Return the [X, Y] coordinate for the center point of the cell that contains the specified text.  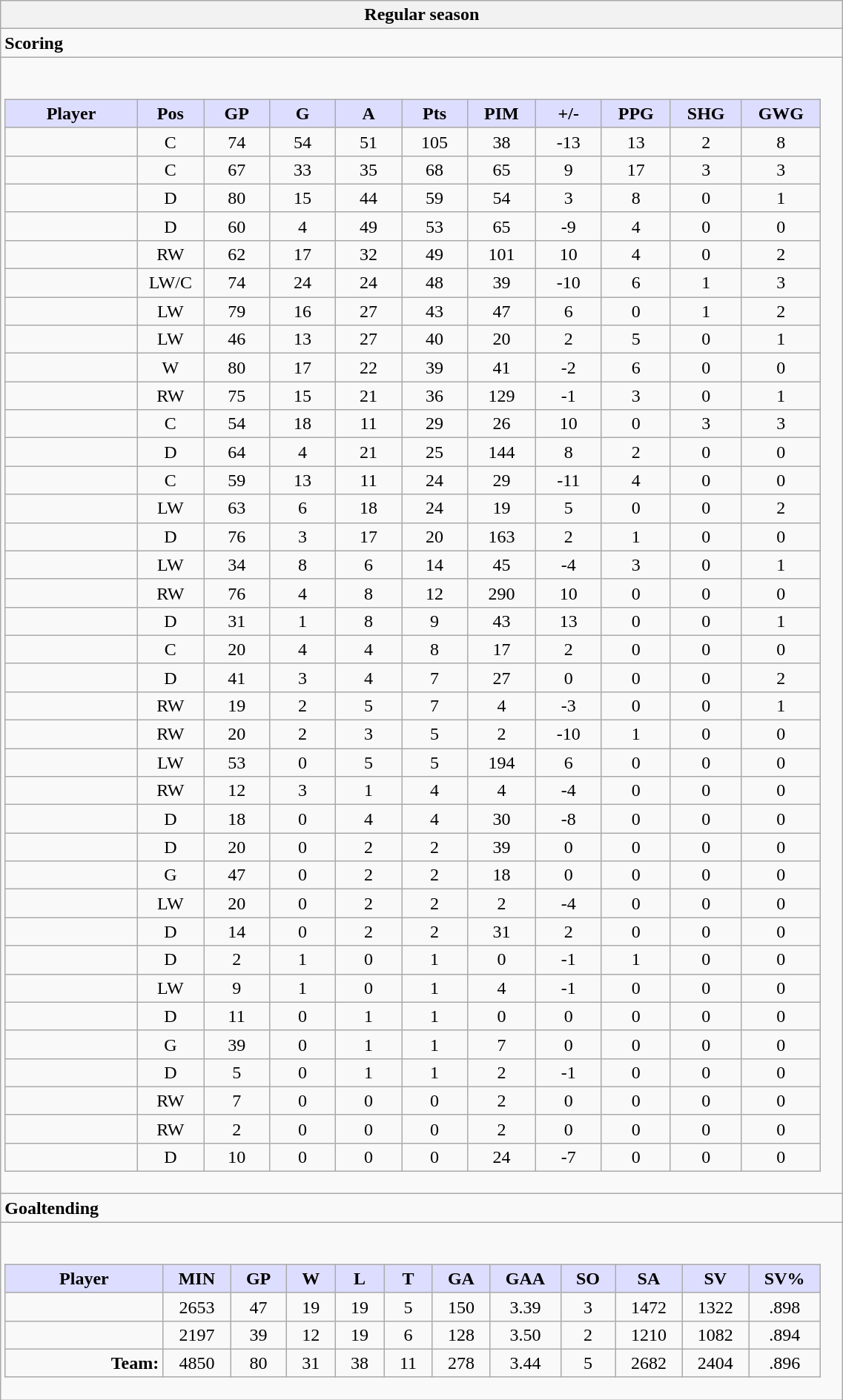
Goaltending [422, 1208]
45 [502, 565]
-7 [568, 1157]
Team: [85, 1363]
SV% [784, 1278]
26 [502, 424]
Scoring [422, 43]
25 [434, 452]
40 [434, 339]
4850 [197, 1363]
150 [461, 1307]
163 [502, 537]
A [369, 113]
T [408, 1278]
67 [237, 170]
.896 [784, 1363]
35 [369, 170]
30 [502, 819]
-8 [568, 819]
128 [461, 1335]
36 [434, 396]
62 [237, 254]
MIN [197, 1278]
1322 [715, 1307]
SHG [706, 113]
2197 [197, 1335]
Pos [171, 113]
48 [434, 283]
+/- [568, 113]
105 [434, 142]
34 [237, 565]
Regular season [422, 15]
79 [237, 311]
60 [237, 226]
144 [502, 452]
GAA [525, 1278]
-11 [568, 480]
3.44 [525, 1363]
LW/C [171, 283]
-3 [568, 706]
GWG [781, 113]
.894 [784, 1335]
194 [502, 763]
51 [369, 142]
L [360, 1278]
1472 [649, 1307]
1210 [649, 1335]
2682 [649, 1363]
Pts [434, 113]
PIM [502, 113]
75 [237, 396]
278 [461, 1363]
SO [588, 1278]
.898 [784, 1307]
46 [237, 339]
SV [715, 1278]
-2 [568, 368]
GA [461, 1278]
3.50 [525, 1335]
SA [649, 1278]
290 [502, 593]
16 [303, 311]
2653 [197, 1307]
32 [369, 254]
-13 [568, 142]
22 [369, 368]
2404 [715, 1363]
129 [502, 396]
-9 [568, 226]
101 [502, 254]
64 [237, 452]
44 [369, 198]
68 [434, 170]
3.39 [525, 1307]
PPG [636, 113]
1082 [715, 1335]
33 [303, 170]
63 [237, 508]
